Provide the [X, Y] coordinate of the cell's center where the given text is located.  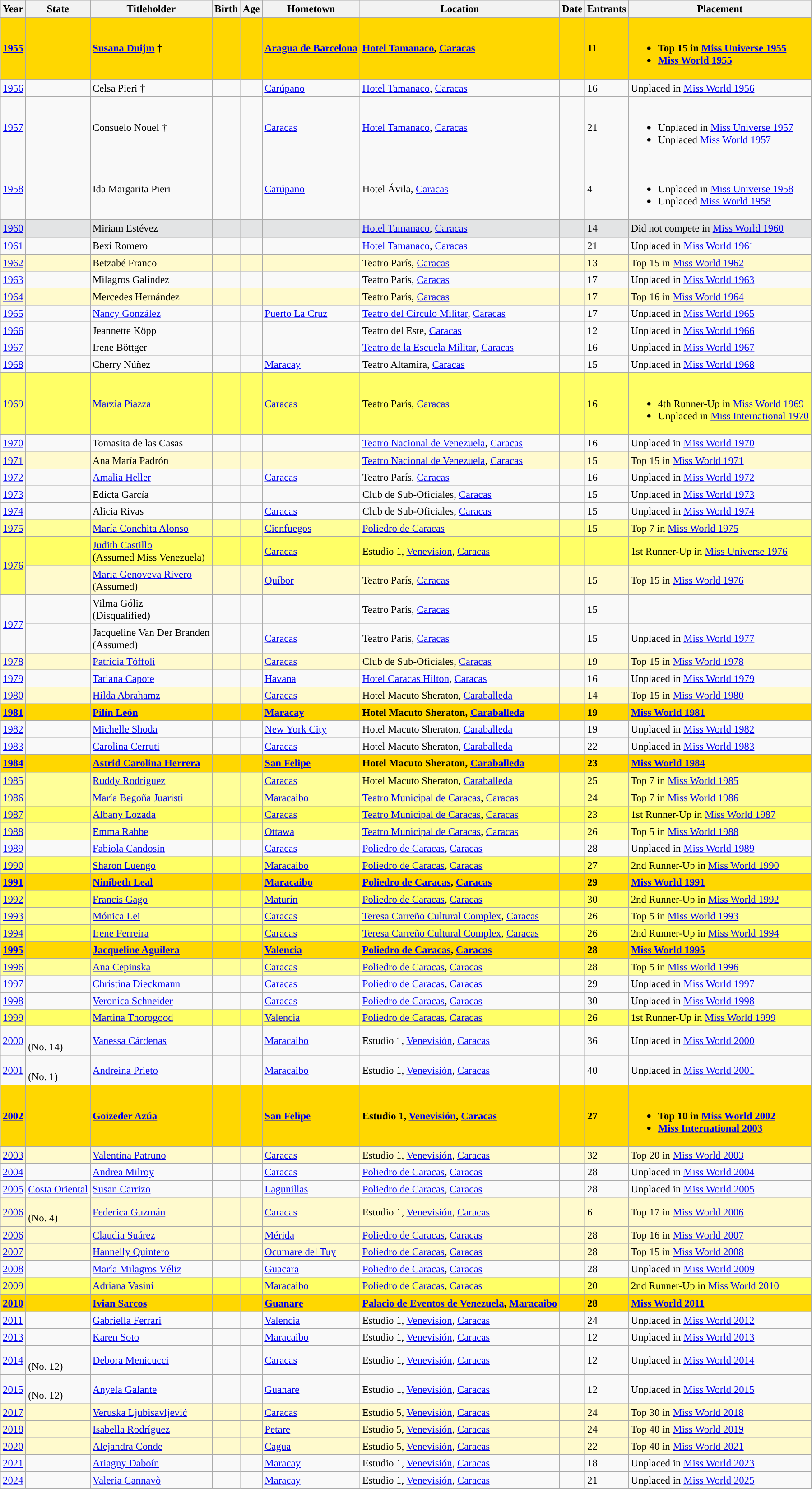
2007 [13, 1252]
1987 [13, 814]
Top 15 in Miss World 1971 [719, 460]
1st Runner-Up in Miss Universe 1976 [719, 552]
Top 40 in Miss World 2021 [719, 1446]
Andreína Prieto [151, 1071]
2005 [13, 1189]
Unplaced in Miss World 1974 [719, 511]
2001 [13, 1071]
Petare [311, 1429]
Amalia Heller [151, 477]
Susana Duijm † [151, 49]
1955 [13, 49]
Maturín [311, 899]
Top 15 in Miss World 1978 [719, 662]
1965 [13, 314]
Carolina Cerruti [151, 747]
Unplaced in Miss World 2005 [719, 1189]
Date [572, 9]
Pilín León [151, 713]
Top 7 in Miss World 1985 [719, 780]
Top 15 in Miss World 1976 [719, 580]
Irene Ferreira [151, 933]
1993 [13, 916]
2010 [13, 1303]
Miss World 1984 [719, 764]
Top 5 in Miss World 1988 [719, 831]
Unplaced in Miss World 2014 [719, 1360]
Bexi Romero [151, 246]
1971 [13, 460]
María Conchita Alonso [151, 528]
Lagunillas [311, 1189]
36 [607, 1041]
Top 15 in Miss Universe 1955Miss World 1955 [719, 49]
Unplaced in Miss World 1997 [719, 984]
Costa Oriental [58, 1189]
Top 20 in Miss World 2003 [719, 1155]
Palacio de Eventos de Venezuela, Maracaibo [459, 1303]
2020 [13, 1446]
Top 15 in Miss World 1962 [719, 263]
Jeannette Köpp [151, 330]
1996 [13, 967]
2nd Runner-Up in Miss World 1994 [719, 933]
Miss World 1995 [719, 950]
Martina Thorogood [151, 1018]
Top 30 in Miss World 2018 [719, 1412]
1976 [13, 566]
Goizeder Azúa [151, 1116]
2003 [13, 1155]
20 [607, 1286]
Ana Cepinska [151, 967]
Havana [311, 679]
Titleholder [151, 9]
Ida Margarita Pieri [151, 189]
1975 [13, 528]
Albany Lozada [151, 814]
Unplaced in Miss World 1977 [719, 638]
Irene Böttger [151, 348]
State [58, 9]
Veruska Ljubisavljević [151, 1412]
1982 [13, 729]
Mercedes Hernández [151, 297]
2nd Runner-Up in Miss World 1990 [719, 865]
Michelle Shoda [151, 729]
11 [607, 49]
Cienfuegos [311, 528]
2nd Runner-Up in Miss World 1992 [719, 899]
Puerto La Cruz [311, 314]
25 [607, 780]
1974 [13, 511]
Ariagny Daboín [151, 1463]
Aragua de Barcelona [311, 49]
Unplaced in Miss World 2009 [719, 1269]
2008 [13, 1269]
1967 [13, 348]
1973 [13, 494]
New York City [311, 729]
2002 [13, 1116]
Ivian Sarcos [151, 1303]
Hilda Abrahamz [151, 696]
Age [251, 9]
Jacqueline Van Der Branden(Assumed) [151, 638]
Isabella Rodríguez [151, 1429]
18 [607, 1463]
Miriam Estévez [151, 229]
1956 [13, 88]
Top 5 in Miss World 1993 [719, 916]
Teatro de la Escuela Militar, Caracas [459, 348]
Unplaced in Miss World 1983 [719, 747]
1998 [13, 1001]
Celsa Pieri † [151, 88]
Federica Guzmán [151, 1212]
2014 [13, 1360]
1962 [13, 263]
40 [607, 1071]
2015 [13, 1389]
1989 [13, 849]
Astrid Carolina Herrera [151, 764]
1994 [13, 933]
2021 [13, 1463]
1983 [13, 747]
María Genoveva Rivero(Assumed) [151, 580]
1980 [13, 696]
Nancy González [151, 314]
Teatro Altamira, Caracas [459, 364]
1969 [13, 404]
1985 [13, 780]
(No. 1) [58, 1071]
Unplaced in Miss World 1956 [719, 88]
Placement [719, 9]
2000 [13, 1041]
1970 [13, 443]
2nd Runner-Up in Miss World 2010 [719, 1286]
2013 [13, 1337]
Mónica Lei [151, 916]
Unplaced in Miss World 2004 [719, 1172]
Top 15 in Miss World 2008 [719, 1252]
Tatiana Capote [151, 679]
Unplaced in Miss World 1965 [719, 314]
Unplaced in Miss World 2023 [719, 1463]
Mérida [311, 1235]
Did not compete in Miss World 1960 [719, 229]
Unplaced in Miss World 1989 [719, 849]
Jacqueline Aguilera [151, 950]
(No. 14) [58, 1041]
Unplaced in Miss World 1982 [719, 729]
Marzia Piazza [151, 404]
Ruddy Rodríguez [151, 780]
Alicia Rivas [151, 511]
Unplaced in Miss World 1970 [719, 443]
Andrea Milroy [151, 1172]
2004 [13, 1172]
Cagua [311, 1446]
1972 [13, 477]
1st Runner-Up in Miss World 1999 [719, 1018]
Milagros Galíndez [151, 279]
Vilma Góliz(Disqualified) [151, 609]
(No. 4) [58, 1212]
Debora Menicucci [151, 1360]
Sharon Luengo [151, 865]
Unplaced in Miss World 2001 [719, 1071]
Hannelly Quintero [151, 1252]
1997 [13, 984]
Unplaced in Miss World 1973 [719, 494]
Miss World 1981 [719, 713]
Top 10 in Miss World 2002Miss International 2003 [719, 1116]
Consuelo Nouel † [151, 127]
Poliedro de Caracas [459, 528]
Unplaced in Miss World 1979 [719, 679]
Unplaced in Miss World 1963 [719, 279]
13 [607, 263]
Unplaced in Miss World 1967 [719, 348]
Unplaced in Miss World 2015 [719, 1389]
Susan Carrizo [151, 1189]
Valeria Cannavò [151, 1480]
Entrants [607, 9]
1992 [13, 899]
1958 [13, 189]
Unplaced in Miss World 2013 [719, 1337]
1963 [13, 279]
Top 40 in Miss World 2019 [719, 1429]
Unplaced in Miss Universe 1958Unplaced Miss World 1958 [719, 189]
4th Runner-Up in Miss World 1969Unplaced in Miss International 1970 [719, 404]
1968 [13, 364]
32 [607, 1155]
Hotel Caracas Hilton, Caracas [459, 679]
Edicta García [151, 494]
1990 [13, 865]
Unplaced in Miss World 1972 [719, 477]
Tomasita de las Casas [151, 443]
Ninibeth Leal [151, 882]
Hotel Ávila, Caracas [459, 189]
2009 [13, 1286]
Karen Soto [151, 1337]
2011 [13, 1320]
Cherry Núñez [151, 364]
Veronica Schneider [151, 1001]
Vanessa Cárdenas [151, 1041]
Alejandra Conde [151, 1446]
1st Runner-Up in Miss World 1987 [719, 814]
1984 [13, 764]
Hometown [311, 9]
María Begoña Juaristi [151, 798]
Unplaced in Miss World 2000 [719, 1041]
1999 [13, 1018]
1991 [13, 882]
Ocumare del Tuy [311, 1252]
1988 [13, 831]
Judith Castillo(Assumed Miss Venezuela) [151, 552]
1986 [13, 798]
Claudia Suárez [151, 1235]
Adriana Vasini [151, 1286]
Top 15 in Miss World 1980 [719, 696]
1960 [13, 229]
2024 [13, 1480]
1961 [13, 246]
Miss World 2011 [719, 1303]
Unplaced in Miss Universe 1957Unplaced Miss World 1957 [719, 127]
Year [13, 9]
Ottawa [311, 831]
1964 [13, 297]
1957 [13, 127]
2018 [13, 1429]
1981 [13, 713]
Location [459, 9]
María Milagros Véliz [151, 1269]
Unplaced in Miss World 1961 [719, 246]
Gabriella Ferrari [151, 1320]
Betzabé Franco [151, 263]
Emma Rabbe [151, 831]
1966 [13, 330]
Unplaced in Miss World 2025 [719, 1480]
Unplaced in Miss World 1966 [719, 330]
1978 [13, 662]
Christina Dieckmann [151, 984]
Patricia Tóffoli [151, 662]
Top 7 in Miss World 1975 [719, 528]
1977 [13, 624]
Fabiola Candosin [151, 849]
Top 5 in Miss World 1996 [719, 967]
1995 [13, 950]
Francis Gago [151, 899]
Unplaced in Miss World 1968 [719, 364]
Top 17 in Miss World 2006 [719, 1212]
Valentina Patruno [151, 1155]
Unplaced in Miss World 2012 [719, 1320]
Top 7 in Miss World 1986 [719, 798]
6 [607, 1212]
Ana María Padrón [151, 460]
Quíbor [311, 580]
4 [607, 189]
Anyela Galante [151, 1389]
Unplaced in Miss World 1998 [719, 1001]
Teatro del Círculo Militar, Caracas [459, 314]
Miss World 1991 [719, 882]
Guacara [311, 1269]
Top 16 in Miss World 1964 [719, 297]
Top 16 in Miss World 2007 [719, 1235]
Birth [227, 9]
Teatro del Este, Caracas [459, 330]
1979 [13, 679]
2017 [13, 1412]
